Provide the [X, Y] coordinate of the cell's center where the given text is located.  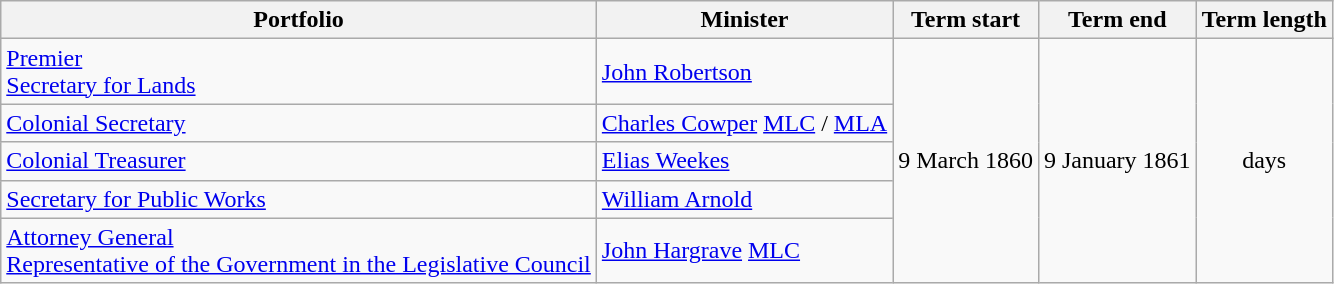
Portfolio [299, 20]
William Arnold [744, 199]
Elias Weekes [744, 161]
John Robertson [744, 72]
John Hargrave MLC [744, 250]
9 March 1860 [966, 161]
Term end [1117, 20]
Term length [1264, 20]
Minister [744, 20]
Charles Cowper MLC / MLA [744, 123]
PremierSecretary for Lands [299, 72]
Colonial Secretary [299, 123]
days [1264, 161]
Attorney GeneralRepresentative of the Government in the Legislative Council [299, 250]
Term start [966, 20]
9 January 1861 [1117, 161]
Colonial Treasurer [299, 161]
Secretary for Public Works [299, 199]
